Extract the (x, y) coordinate from the center of the cell holding the provided text.  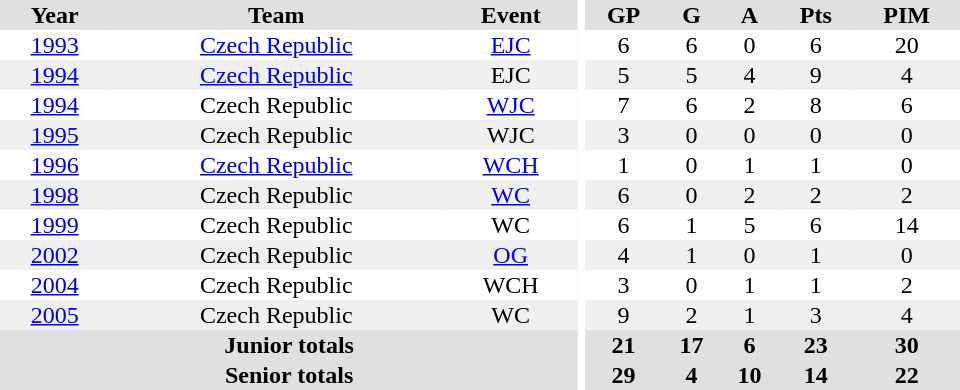
G (692, 15)
21 (624, 345)
2002 (54, 255)
GP (624, 15)
OG (510, 255)
2004 (54, 285)
30 (906, 345)
23 (816, 345)
22 (906, 375)
29 (624, 375)
1993 (54, 45)
17 (692, 345)
1998 (54, 195)
Junior totals (289, 345)
Event (510, 15)
A (749, 15)
Pts (816, 15)
1999 (54, 225)
PIM (906, 15)
10 (749, 375)
8 (816, 105)
1996 (54, 165)
7 (624, 105)
Senior totals (289, 375)
Team (276, 15)
20 (906, 45)
1995 (54, 135)
2005 (54, 315)
Year (54, 15)
